Detect which cell encompasses the target text, then output its (X, Y) center coordinate. 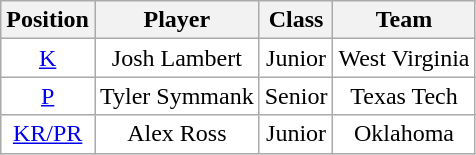
Josh Lambert (176, 58)
KR/PR (48, 134)
P (48, 96)
Texas Tech (404, 96)
K (48, 58)
Position (48, 20)
Class (296, 20)
Senior (296, 96)
West Virginia (404, 58)
Oklahoma (404, 134)
Tyler Symmank (176, 96)
Alex Ross (176, 134)
Player (176, 20)
Team (404, 20)
